Scan for the cell matching the given text and deliver its (X, Y) coordinate at center. 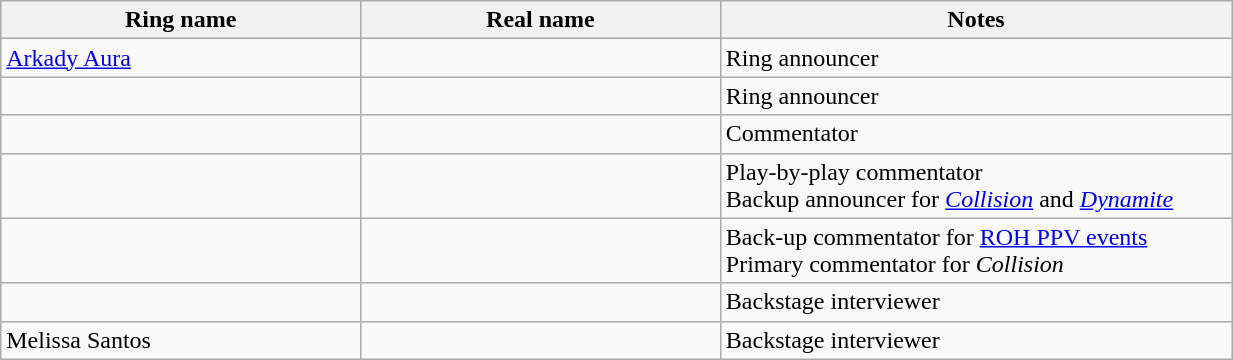
Play-by-play commentatorBackup announcer for Collision and Dynamite (976, 186)
Melissa Santos (181, 340)
Real name (541, 20)
Notes (976, 20)
Ring name (181, 20)
Arkady Aura (181, 58)
Back-up commentator for ROH PPV eventsPrimary commentator for Collision (976, 250)
Commentator (976, 134)
